Scan for the cell matching the given text and deliver its (x, y) coordinate at center. 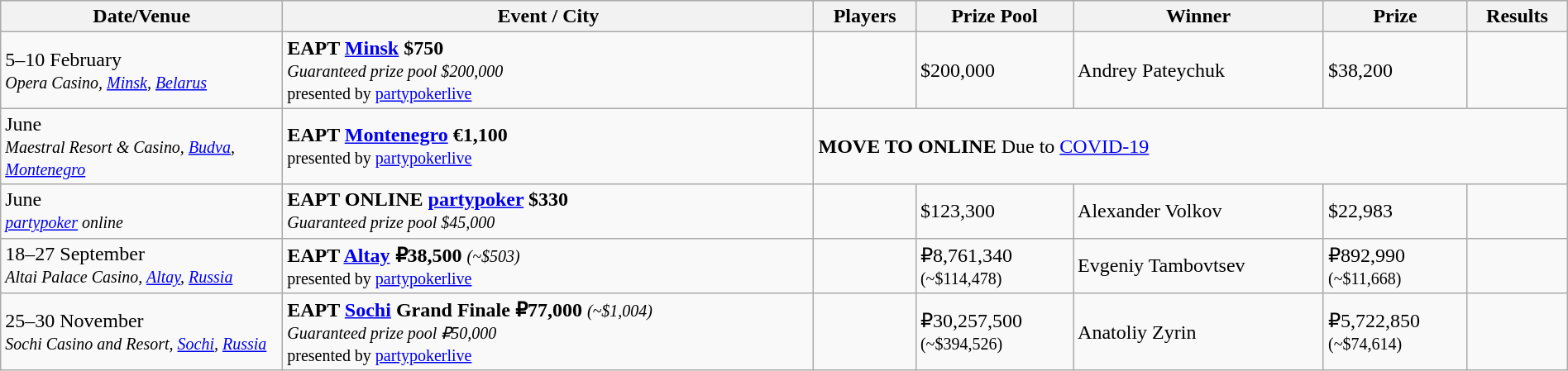
Prize (1394, 17)
Evgeniy Tambovtsev (1199, 266)
MOVE TO ONLINE Due to COVID-19 (1191, 146)
EAPT Minsk $750Guaranteed prize pool $200,000presented by partypokerlive (548, 70)
₽892,990(~$11,668) (1394, 266)
Alexander Volkov (1199, 212)
Andrey Pateychuk (1199, 70)
Anatoliy Zyrin (1199, 332)
$22,983 (1394, 212)
Winner (1199, 17)
Players (865, 17)
Prize Pool (994, 17)
Junepartypoker online (142, 212)
EAPT Sochi Grand Finale ₽77,000 (~$1,004)Guaranteed prize pool ₽50,000presented by partypokerlive (548, 332)
₽30,257,500(~$394,526) (994, 332)
Results (1518, 17)
$38,200 (1394, 70)
$123,300 (994, 212)
EAPT Montenegro €1,100presented by partypokerlive (548, 146)
18–27 SeptemberAltai Palace Casino, Altay, Russia (142, 266)
₽5,722,850(~$74,614) (1394, 332)
EAPT Altay ₽38,500 (~$503)presented by partypokerlive (548, 266)
₽8,761,340(~$114,478) (994, 266)
Event / City (548, 17)
JuneMaestral Resort & Casino, Budva, Montenegro (142, 146)
25–30 NovemberSochi Casino and Resort, Sochi, Russia (142, 332)
$200,000 (994, 70)
EAPT ONLINE partypoker $330Guaranteed prize pool $45,000 (548, 212)
5–10 FebruaryOpera Casino, Minsk, Belarus (142, 70)
Date/Venue (142, 17)
